Scan for the cell matching the given text and deliver its (x, y) coordinate at center. 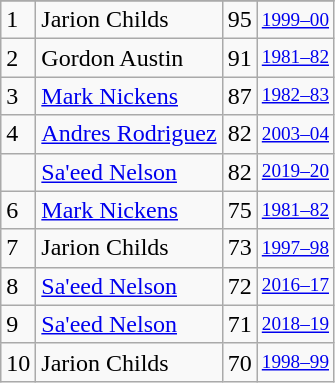
70 (240, 362)
1999–00 (295, 20)
Gordon Austin (129, 58)
1998–99 (295, 362)
8 (18, 286)
1 (18, 20)
2019–20 (295, 172)
2003–04 (295, 134)
6 (18, 210)
1982–83 (295, 96)
2018–19 (295, 324)
95 (240, 20)
91 (240, 58)
7 (18, 248)
2 (18, 58)
72 (240, 286)
9 (18, 324)
73 (240, 248)
1997–98 (295, 248)
75 (240, 210)
4 (18, 134)
10 (18, 362)
2016–17 (295, 286)
87 (240, 96)
Andres Rodriguez (129, 134)
71 (240, 324)
3 (18, 96)
